Pinpoint the cell where the given text exists, returning its [X, Y] midpoint coordinate. 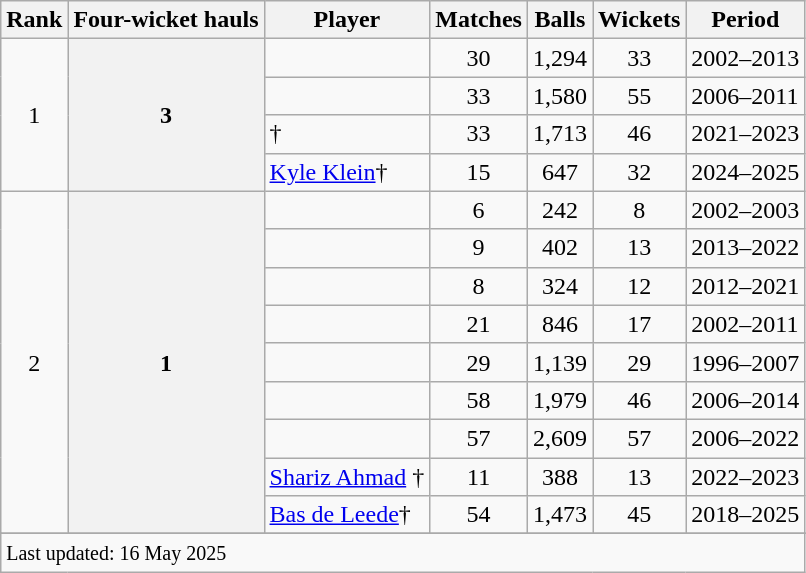
2006–2011 [746, 96]
2022–2023 [746, 477]
11 [479, 477]
Player [347, 20]
2024–2025 [746, 172]
2006–2014 [746, 400]
2013–2022 [746, 248]
45 [638, 515]
Last updated: 16 May 2025 [403, 553]
1,139 [560, 362]
2006–2022 [746, 438]
388 [560, 477]
1,294 [560, 58]
3 [166, 115]
2002–2011 [746, 324]
Wickets [638, 20]
Shariz Ahmad † [347, 477]
846 [560, 324]
2 [34, 362]
30 [479, 58]
1996–2007 [746, 362]
17 [638, 324]
1,580 [560, 96]
2002–2013 [746, 58]
1,473 [560, 515]
32 [638, 172]
Balls [560, 20]
1,979 [560, 400]
Kyle Klein† [347, 172]
1,713 [560, 134]
58 [479, 400]
Matches [479, 20]
55 [638, 96]
2021–2023 [746, 134]
Period [746, 20]
647 [560, 172]
2018–2025 [746, 515]
6 [479, 210]
15 [479, 172]
2,609 [560, 438]
2002–2003 [746, 210]
21 [479, 324]
54 [479, 515]
Rank [34, 20]
12 [638, 286]
Four-wicket hauls [166, 20]
402 [560, 248]
324 [560, 286]
† [347, 134]
242 [560, 210]
Bas de Leede† [347, 515]
9 [479, 248]
2012–2021 [746, 286]
